Return the [x, y] coordinate for the center point of the cell that contains the specified text.  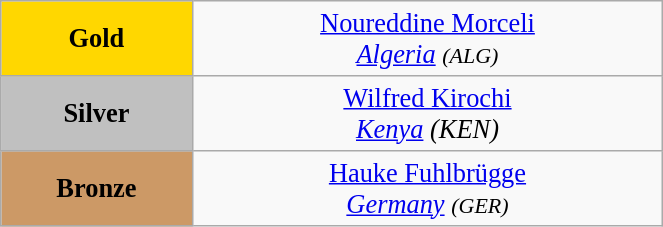
Noureddine MorceliAlgeria (ALG) [428, 38]
Silver [96, 112]
Gold [96, 38]
Wilfred KirochiKenya (KEN) [428, 112]
Bronze [96, 188]
Hauke FuhlbrüggeGermany (GER) [428, 188]
